Extract the [X, Y] coordinate from the center of the cell holding the provided text.  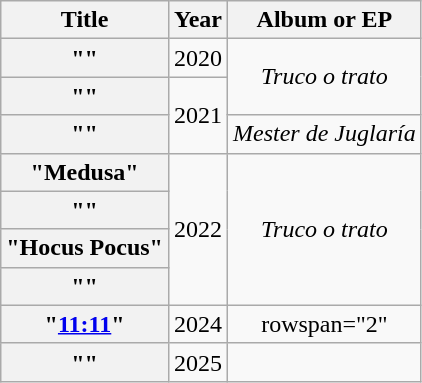
2025 [198, 362]
2022 [198, 229]
Year [198, 20]
2021 [198, 115]
2024 [198, 324]
"11:11" [85, 324]
Album or EP [325, 20]
2020 [198, 58]
Mester de Juglaría [325, 134]
rowspan="2" [325, 324]
Title [85, 20]
"Medusa" [85, 172]
"Hocus Pocus" [85, 248]
